Scan for the cell matching the given text and deliver its (x, y) coordinate at center. 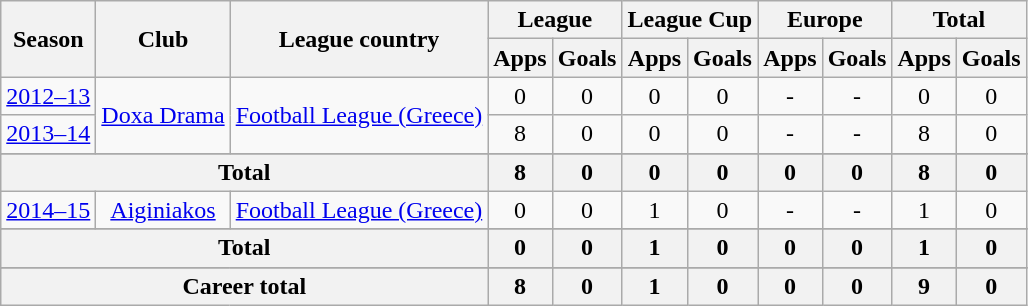
Career total (244, 286)
Europe (825, 20)
League country (359, 39)
2012–13 (48, 96)
2013–14 (48, 134)
League (555, 20)
Doxa Drama (163, 115)
Club (163, 39)
League Cup (690, 20)
Aiginiakos (163, 210)
9 (924, 286)
Season (48, 39)
2014–15 (48, 210)
